For the text-containing cell, return its midpoint in [X, Y] coordinate format. 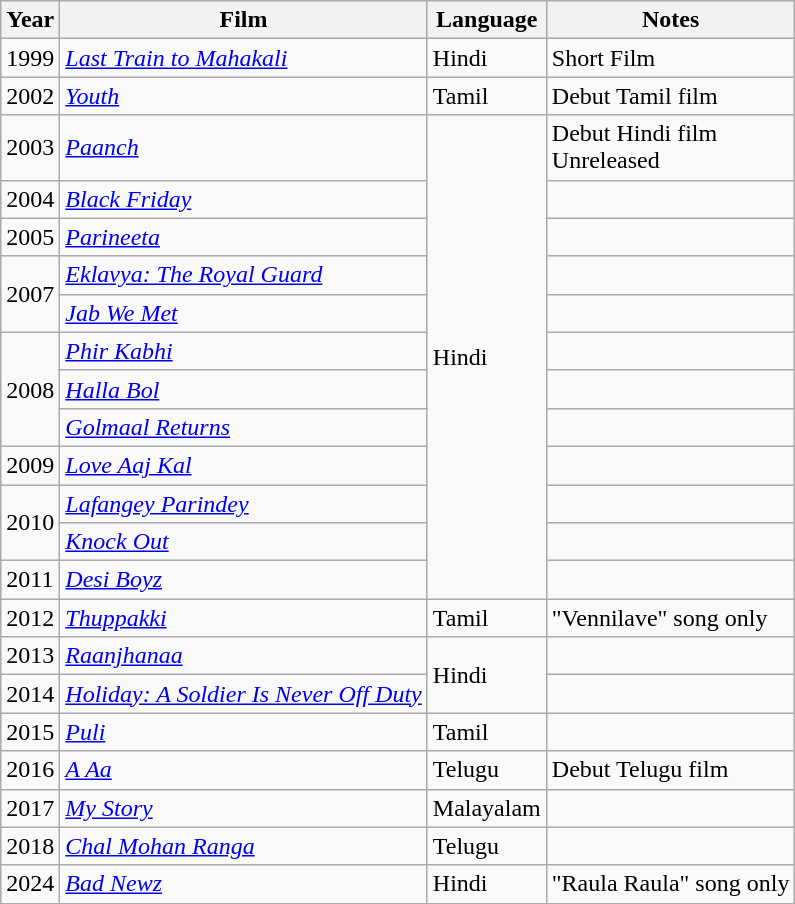
Debut Tamil film [670, 96]
2016 [30, 770]
Paanch [244, 148]
2011 [30, 580]
Golmaal Returns [244, 427]
2009 [30, 465]
Notes [670, 20]
Jab We Met [244, 313]
Debut Hindi filmUnreleased [670, 148]
2012 [30, 618]
Knock Out [244, 542]
Black Friday [244, 199]
2004 [30, 199]
Lafangey Parindey [244, 503]
1999 [30, 58]
"Raula Raula" song only [670, 884]
Halla Bol [244, 389]
Film [244, 20]
Bad Newz [244, 884]
"Vennilave" song only [670, 618]
My Story [244, 808]
Eklavya: The Royal Guard [244, 275]
Last Train to Mahakali [244, 58]
Desi Boyz [244, 580]
2002 [30, 96]
Language [486, 20]
2024 [30, 884]
Phir Kabhi [244, 351]
Thuppakki [244, 618]
Raanjhanaa [244, 656]
2018 [30, 846]
2008 [30, 389]
2013 [30, 656]
Short Film [670, 58]
Youth [244, 96]
Malayalam [486, 808]
2015 [30, 732]
2003 [30, 148]
2010 [30, 522]
Love Aaj Kal [244, 465]
2014 [30, 694]
Year [30, 20]
Holiday: A Soldier Is Never Off Duty [244, 694]
2017 [30, 808]
Puli [244, 732]
Chal Mohan Ranga [244, 846]
Parineeta [244, 237]
2005 [30, 237]
A Aa [244, 770]
2007 [30, 294]
Debut Telugu film [670, 770]
